Output the (x, y) coordinate of the center of the cell containing the given text.  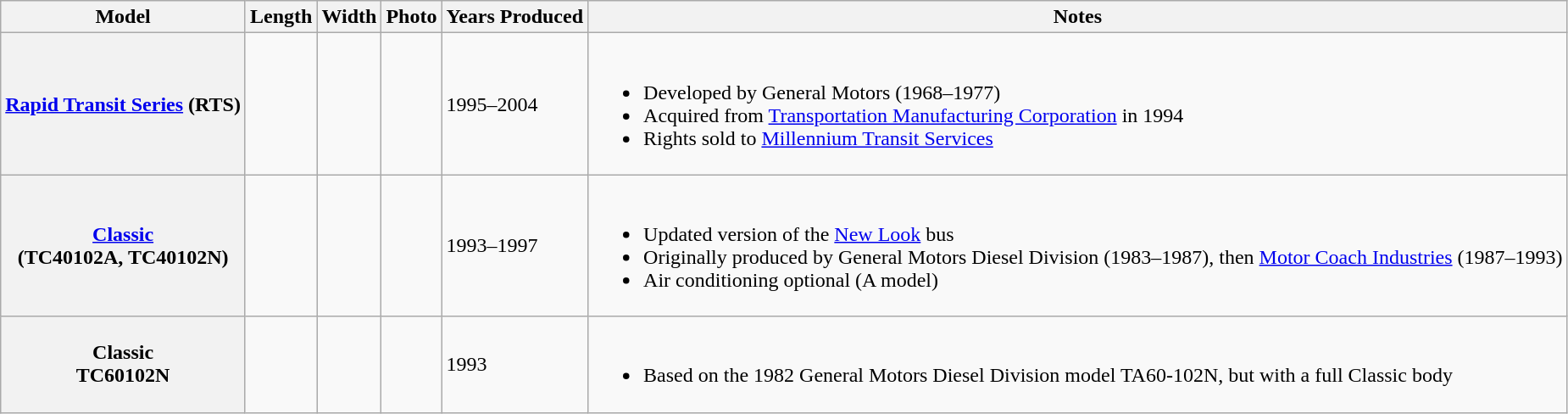
Based on the 1982 General Motors Diesel Division model TA60-102N, but with a full Classic body (1078, 365)
Developed by General Motors (1968–1977)Acquired from Transportation Manufacturing Corporation in 1994Rights sold to Millennium Transit Services (1078, 103)
Model (124, 17)
Years Produced (515, 17)
1993–1997 (515, 246)
Length (281, 17)
1995–2004 (515, 103)
Notes (1078, 17)
1993 (515, 365)
Classic(TC40102A, TC40102N) (124, 246)
Photo (412, 17)
ClassicTC60102N (124, 365)
Width (349, 17)
Rapid Transit Series (RTS) (124, 103)
